Scan for the cell matching the given text and deliver its (x, y) coordinate at center. 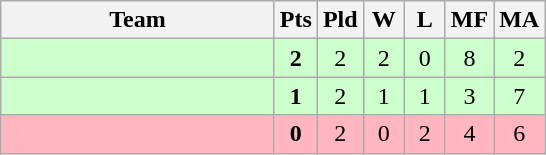
7 (520, 96)
Pld (340, 20)
3 (469, 96)
MF (469, 20)
6 (520, 134)
L (424, 20)
W (384, 20)
MA (520, 20)
8 (469, 58)
Pts (296, 20)
4 (469, 134)
Team (138, 20)
